Locate the cell with the specified text and output its (x, y) center coordinate. 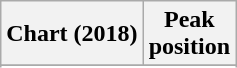
Peakposition (189, 34)
Chart (2018) (72, 34)
